Output the [x, y] coordinate of the center of the cell containing the given text.  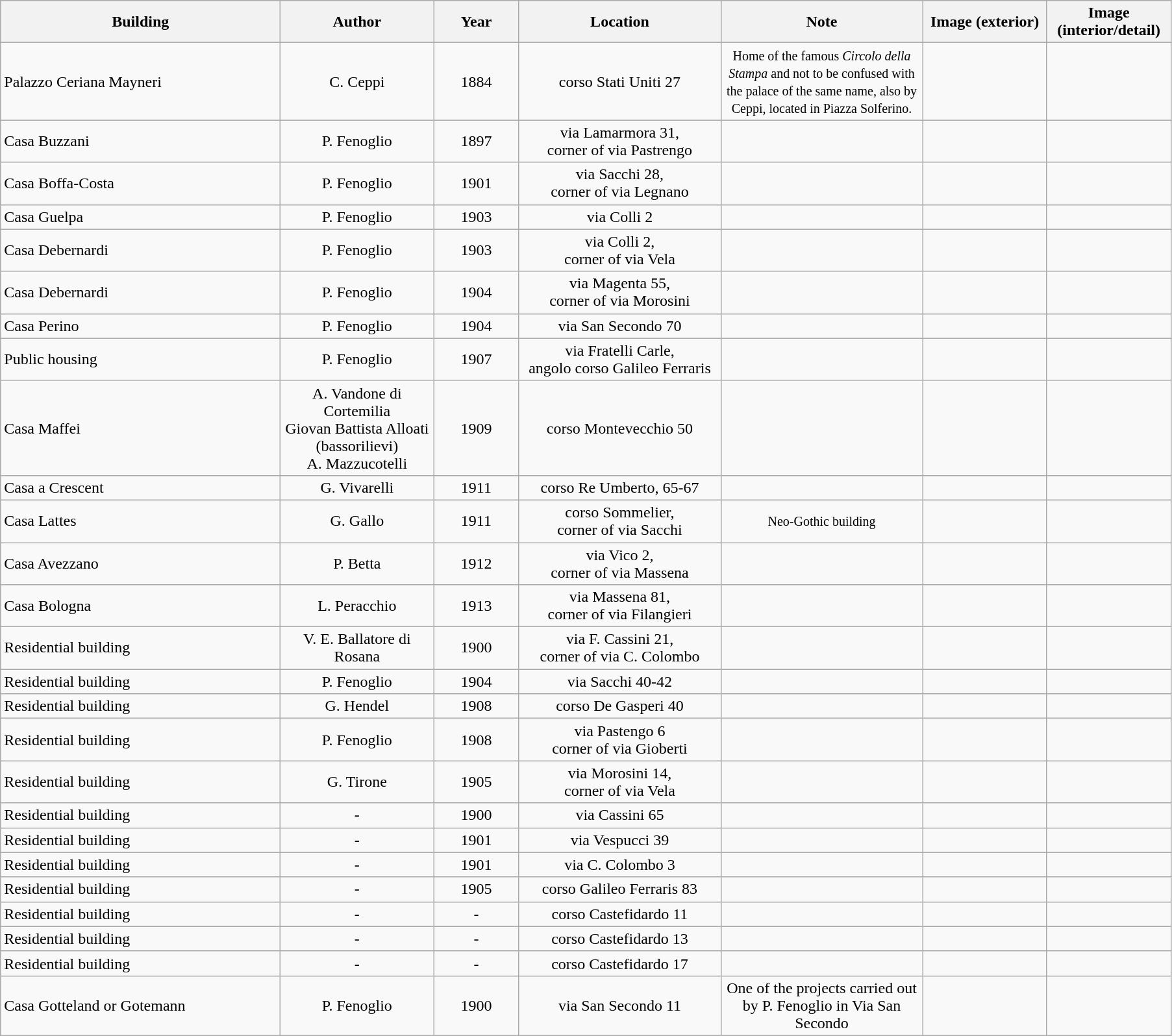
corso De Gasperi 40 [619, 706]
1897 [477, 142]
Author [357, 22]
G. Vivarelli [357, 487]
via Morosini 14,corner of via Vela [619, 782]
Casa Gotteland or Gotemann [140, 1005]
Image (interior/detail) [1109, 22]
Image (exterior) [984, 22]
via Colli 2,corner of via Vela [619, 251]
L. Peracchio [357, 606]
via Massena 81,corner of via Filangieri [619, 606]
Casa a Crescent [140, 487]
via Cassini 65 [619, 815]
Casa Boffa-Costa [140, 183]
Casa Lattes [140, 521]
G. Gallo [357, 521]
One of the projects carried out by P. Fenoglio in Via San Secondo [822, 1005]
Casa Maffei [140, 428]
1907 [477, 360]
Casa Perino [140, 326]
G. Tirone [357, 782]
via C. Colombo 3 [619, 865]
A. Vandone di Cortemilia Giovan Battista Alloati (bassorilievi)A. Mazzucotelli [357, 428]
via Magenta 55,corner of via Morosini [619, 292]
Casa Avezzano [140, 563]
corso Galileo Ferraris 83 [619, 889]
Home of the famous Circolo della Stampa and not to be confused with the palace of the same name, also by Ceppi, located in Piazza Solferino. [822, 82]
via Sacchi 40-42 [619, 682]
Year [477, 22]
Neo-Gothic building [822, 521]
Building [140, 22]
V. E. Ballatore di Rosana [357, 648]
via Fratelli Carle,angolo corso Galileo Ferraris [619, 360]
corso Montevecchio 50 [619, 428]
via Vespucci 39 [619, 840]
via Lamarmora 31,corner of via Pastrengo [619, 142]
corso Sommelier,corner of via Sacchi [619, 521]
Palazzo Ceriana Mayneri [140, 82]
via Vico 2,corner of via Massena [619, 563]
corso Castefidardo 13 [619, 939]
corso Castefidardo 11 [619, 914]
via F. Cassini 21,corner of via C. Colombo [619, 648]
1913 [477, 606]
1909 [477, 428]
P. Betta [357, 563]
via San Secondo 11 [619, 1005]
Note [822, 22]
corso Re Umberto, 65-67 [619, 487]
1884 [477, 82]
via Colli 2 [619, 217]
Casa Buzzani [140, 142]
Casa Guelpa [140, 217]
corso Stati Uniti 27 [619, 82]
via San Secondo 70 [619, 326]
G. Hendel [357, 706]
Location [619, 22]
via Pastengo 6corner of via Gioberti [619, 740]
Public housing [140, 360]
via Sacchi 28,corner of via Legnano [619, 183]
corso Castefidardo 17 [619, 963]
1912 [477, 563]
Casa Bologna [140, 606]
C. Ceppi [357, 82]
